Provide the (x, y) coordinate of the cell's center where the given text is located.  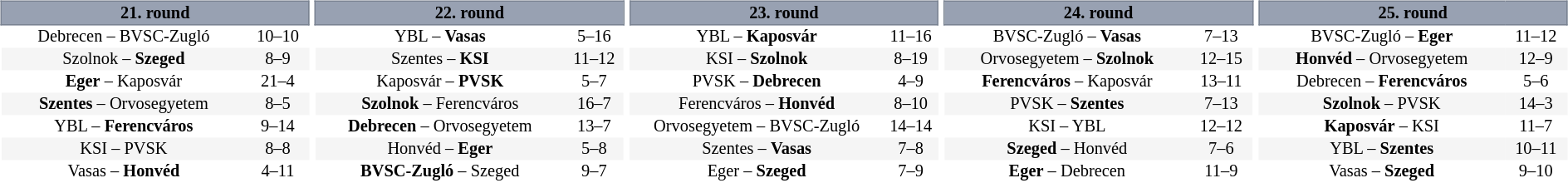
10–10 (278, 37)
5–7 (595, 82)
Eger – Kaposvár (123, 82)
KSI – Szolnok (756, 60)
BVSC-Zugló – Eger (1382, 37)
16–7 (595, 105)
8–9 (278, 60)
4–9 (911, 82)
11–7 (1536, 126)
21–4 (278, 82)
YBL – Ferencváros (123, 126)
Kaposvár – PVSK (440, 82)
22. round (470, 12)
KSI – PVSK (123, 150)
9–7 (595, 171)
Debrecen – Ferencváros (1382, 82)
8–8 (278, 150)
8–5 (278, 105)
13–7 (595, 126)
9–10 (1536, 171)
BVSC-Zugló – Vasas (1067, 37)
Debrecen – Orvosegyetem (440, 126)
8–10 (911, 105)
4–11 (278, 171)
Eger – Debrecen (1067, 171)
Honvéd – Eger (440, 150)
Ferencváros – Honvéd (756, 105)
Debrecen – BVSC-Zugló (123, 37)
21. round (154, 12)
Eger – Szeged (756, 171)
Szentes – KSI (440, 60)
Szolnok – Szeged (123, 60)
Szolnok – PVSK (1382, 105)
8–19 (911, 60)
7–9 (911, 171)
Orvosegyetem – Szolnok (1067, 60)
11–9 (1221, 171)
PVSK – Szentes (1067, 105)
Ferencváros – Kaposvár (1067, 82)
7–6 (1221, 150)
5–8 (595, 150)
Szolnok – Ferencváros (440, 105)
YBL – Kaposvár (756, 37)
12–15 (1221, 60)
24. round (1098, 12)
Orvosegyetem – BVSC-Zugló (756, 126)
10–11 (1536, 150)
Szeged – Honvéd (1067, 150)
7–8 (911, 150)
Szentes – Orvosegyetem (123, 105)
Szentes – Vasas (756, 150)
YBL – Szentes (1382, 150)
Kaposvár – KSI (1382, 126)
25. round (1414, 12)
YBL – Vasas (440, 37)
Vasas – Szeged (1382, 171)
5–6 (1536, 82)
BVSC-Zugló – Szeged (440, 171)
14–3 (1536, 105)
9–14 (278, 126)
23. round (784, 12)
12–9 (1536, 60)
13–11 (1221, 82)
12–12 (1221, 126)
KSI – YBL (1067, 126)
14–14 (911, 126)
5–16 (595, 37)
Vasas – Honvéd (123, 171)
11–16 (911, 37)
Honvéd – Orvosegyetem (1382, 60)
PVSK – Debrecen (756, 82)
